Determine the (x, y) coordinate at the center of the cell enclosing the given text.  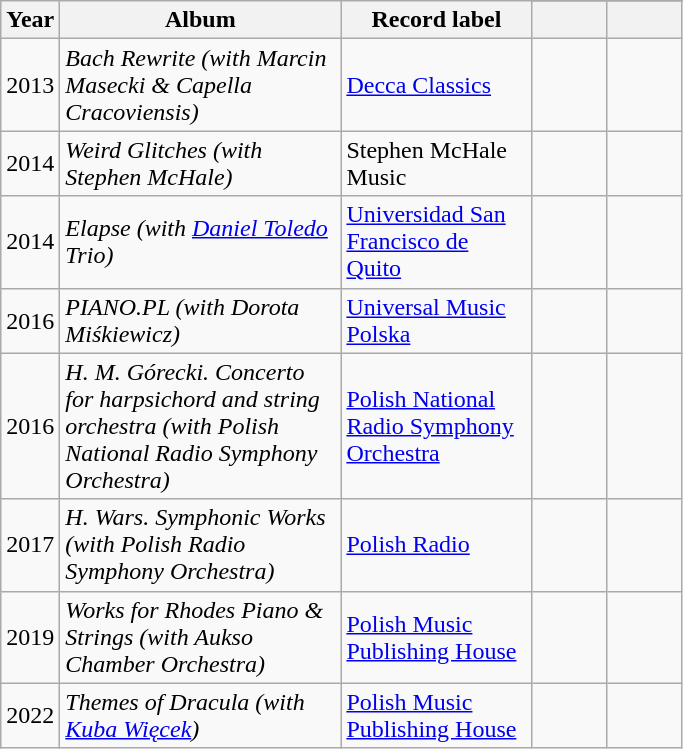
H. Wars. Symphonic Works (with Polish Radio Symphony Orchestra) (200, 545)
PIANO.PL (with Dorota Miśkiewicz) (200, 320)
H. M. Górecki. Concerto for harpsichord and string orchestra (with Polish National Radio Symphony Orchestra) (200, 426)
Bach Rewrite (with Marcin Masecki & Capella Cracoviensis) (200, 85)
Elapse (with Daniel Toledo Trio) (200, 242)
Stephen McHale Music (436, 164)
Weird Glitches (with Stephen McHale) (200, 164)
2013 (30, 85)
Works for Rhodes Piano & Strings (with Aukso Chamber Orchestra) (200, 637)
2019 (30, 637)
Decca Classics (436, 85)
Polish Radio (436, 545)
Polish National Radio Symphony Orchestra (436, 426)
2022 (30, 716)
Themes of Dracula (with Kuba Więcek) (200, 716)
Year (30, 20)
Record label (436, 20)
Universal Music Polska (436, 320)
Album (200, 20)
2017 (30, 545)
Universidad San Francisco de Quito (436, 242)
